For the text-containing cell, return its midpoint in [x, y] coordinate format. 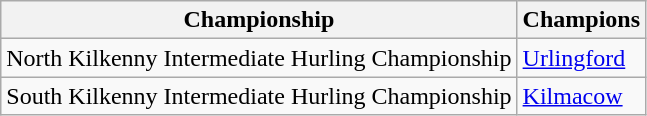
Urlingford [581, 58]
North Kilkenny Intermediate Hurling Championship [259, 58]
Championship [259, 20]
South Kilkenny Intermediate Hurling Championship [259, 96]
Champions [581, 20]
Kilmacow [581, 96]
